Return [x, y] of the center of cell containing provided text 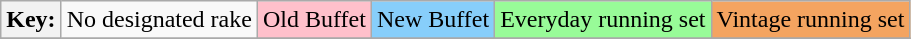
No designated rake [159, 20]
Key: [31, 20]
New Buffet [432, 20]
Old Buffet [314, 20]
Vintage running set [810, 20]
Everyday running set [603, 20]
